Provide the [x, y] coordinate of the cell's center where the given text is located.  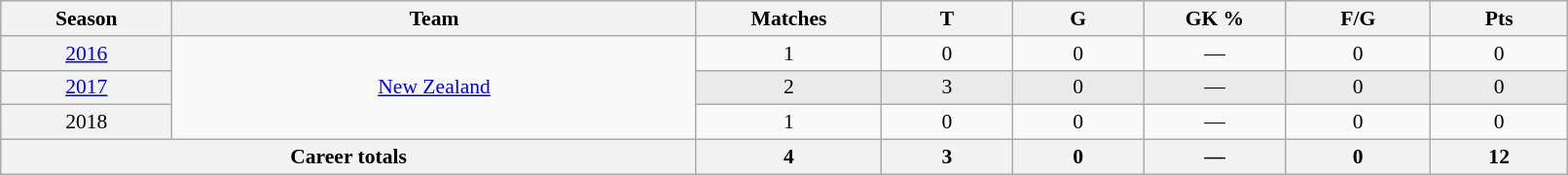
T [948, 18]
F/G [1358, 18]
12 [1499, 157]
4 [788, 157]
2 [788, 87]
Matches [788, 18]
2018 [87, 122]
New Zealand [434, 87]
2017 [87, 87]
Career totals [348, 157]
G [1078, 18]
Team [434, 18]
Pts [1499, 18]
GK % [1215, 18]
2016 [87, 53]
Season [87, 18]
